Search for the cell housing the specified text and yield its (x, y) center coordinate. 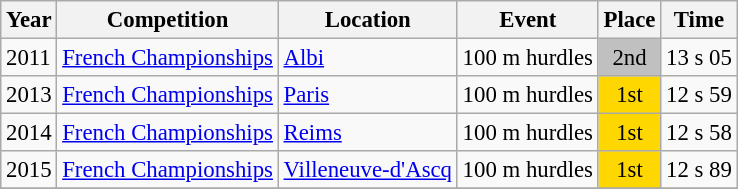
Paris (368, 95)
Location (368, 20)
Event (528, 20)
12 s 89 (699, 170)
Year (29, 20)
Time (699, 20)
2013 (29, 95)
Competition (168, 20)
2011 (29, 58)
Villeneuve-d'Ascq (368, 170)
12 s 59 (699, 95)
2015 (29, 170)
2nd (629, 58)
Reims (368, 133)
2014 (29, 133)
Place (629, 20)
Albi (368, 58)
12 s 58 (699, 133)
13 s 05 (699, 58)
